Search for the cell housing the specified text and yield its (X, Y) center coordinate. 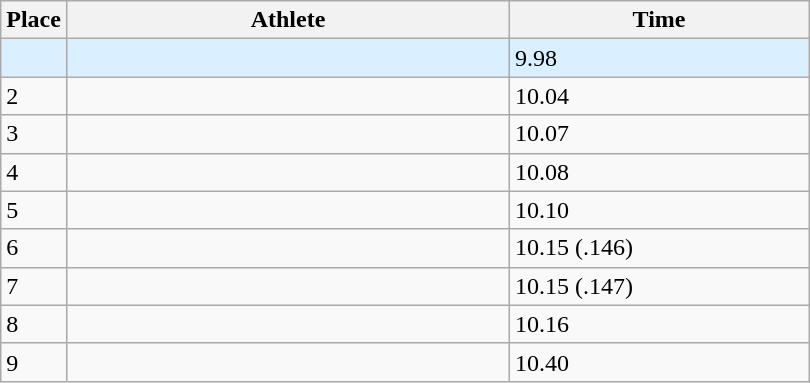
10.40 (660, 362)
10.04 (660, 96)
7 (34, 286)
2 (34, 96)
6 (34, 248)
9.98 (660, 58)
10.16 (660, 324)
10.07 (660, 134)
Athlete (288, 20)
4 (34, 172)
5 (34, 210)
Place (34, 20)
10.08 (660, 172)
Time (660, 20)
9 (34, 362)
10.10 (660, 210)
10.15 (.146) (660, 248)
8 (34, 324)
10.15 (.147) (660, 286)
3 (34, 134)
